From the cell containing the given text, extract its center point as (X, Y) coordinate. 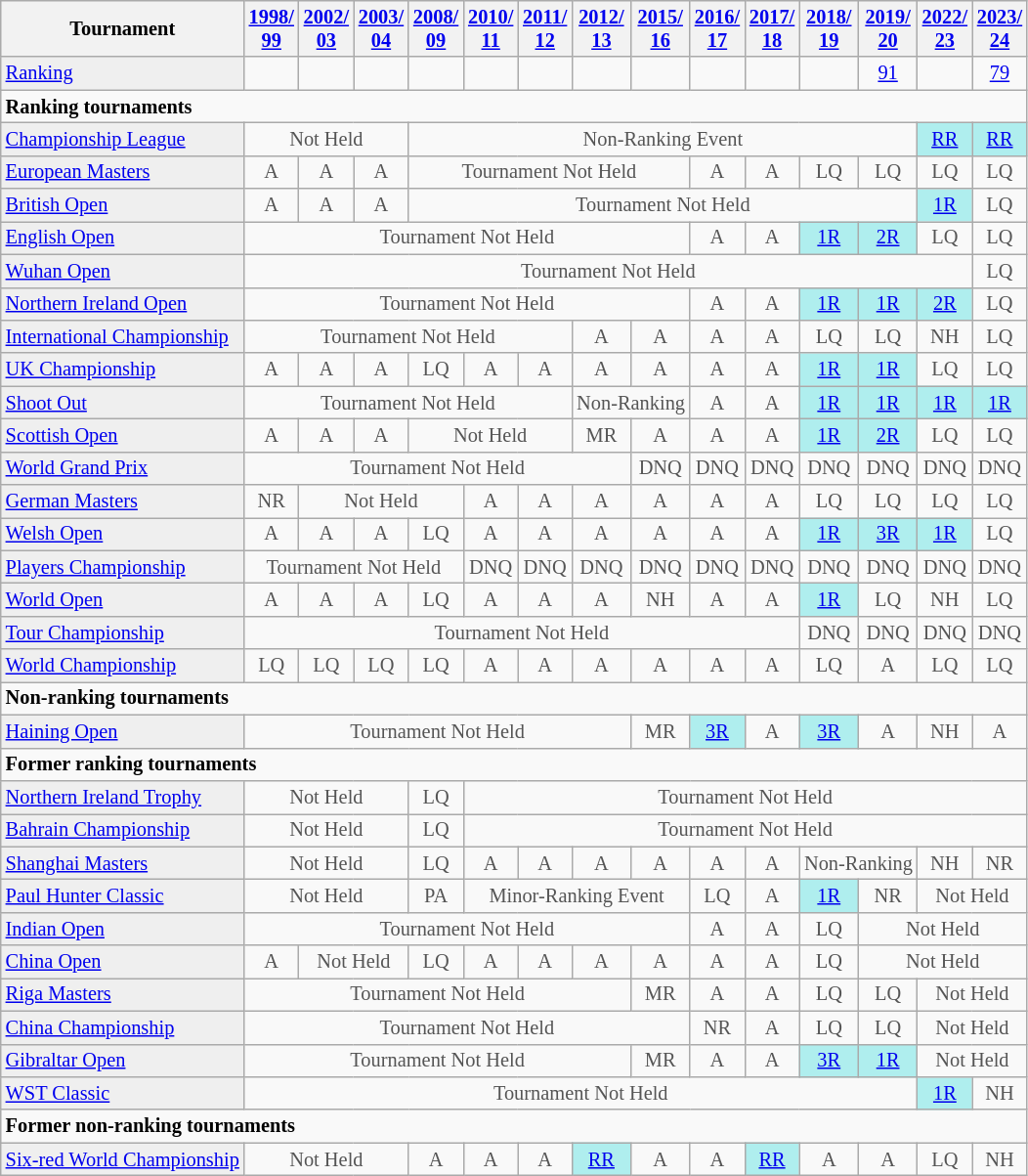
Six-red World Championship (123, 1159)
Bahrain Championship (123, 830)
2016/17 (717, 28)
2022/23 (945, 28)
English Open (123, 238)
2012/13 (601, 28)
Scottish Open (123, 435)
Paul Hunter Classic (123, 895)
Tour Championship (123, 632)
World Grand Prix (123, 468)
Wuhan Open (123, 271)
2023/24 (1000, 28)
Gibraltar Open (123, 1061)
Shanghai Masters (123, 863)
Haining Open (123, 731)
Welsh Open (123, 534)
German Masters (123, 501)
Riga Masters (123, 994)
PA (436, 895)
Northern Ireland Open (123, 304)
79 (1000, 73)
Championship League (123, 139)
2018/19 (829, 28)
Non-Ranking Event (663, 139)
UK Championship (123, 370)
World Open (123, 599)
2019/20 (887, 28)
Northern Ireland Trophy (123, 797)
Ranking (123, 73)
1998/99 (272, 28)
2015/16 (661, 28)
Non-ranking tournaments (514, 698)
2010/11 (491, 28)
2002/03 (326, 28)
European Masters (123, 172)
Former ranking tournaments (514, 764)
International Championship (123, 336)
Former non-ranking tournaments (514, 1126)
China Championship (123, 1027)
2017/18 (772, 28)
Indian Open (123, 929)
China Open (123, 962)
Tournament (123, 28)
Players Championship (123, 567)
Minor-Ranking Event (577, 895)
91 (887, 73)
WST Classic (123, 1093)
Shoot Out (123, 403)
2011/12 (545, 28)
Ranking tournaments (514, 107)
British Open (123, 205)
2003/04 (381, 28)
2008/09 (436, 28)
World Championship (123, 666)
